Output the (x, y) coordinate of the center of the cell containing the given text.  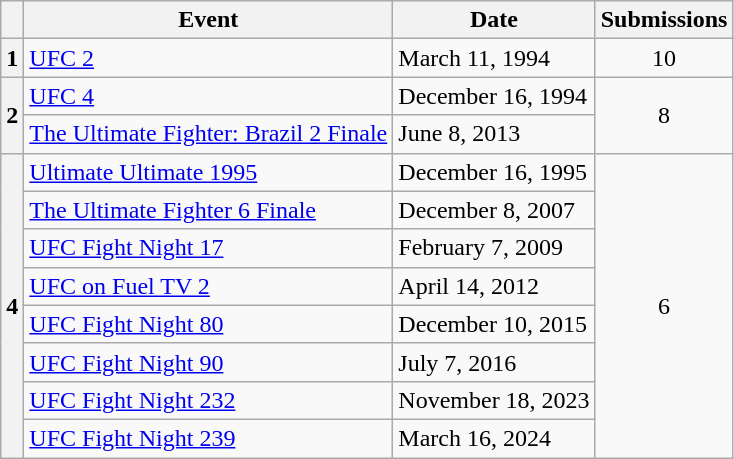
The Ultimate Fighter: Brazil 2 Finale (208, 134)
December 8, 2007 (494, 210)
March 16, 2024 (494, 438)
April 14, 2012 (494, 286)
UFC Fight Night 80 (208, 324)
UFC 4 (208, 96)
February 7, 2009 (494, 248)
July 7, 2016 (494, 362)
8 (664, 115)
UFC Fight Night 17 (208, 248)
December 16, 1994 (494, 96)
UFC on Fuel TV 2 (208, 286)
UFC Fight Night 232 (208, 400)
UFC Fight Night 239 (208, 438)
6 (664, 305)
UFC Fight Night 90 (208, 362)
Ultimate Ultimate 1995 (208, 172)
November 18, 2023 (494, 400)
10 (664, 58)
Submissions (664, 20)
2 (12, 115)
December 10, 2015 (494, 324)
Event (208, 20)
The Ultimate Fighter 6 Finale (208, 210)
December 16, 1995 (494, 172)
March 11, 1994 (494, 58)
1 (12, 58)
June 8, 2013 (494, 134)
4 (12, 305)
UFC 2 (208, 58)
Date (494, 20)
